Determine the [x, y] coordinate at the center of the cell enclosing the given text.  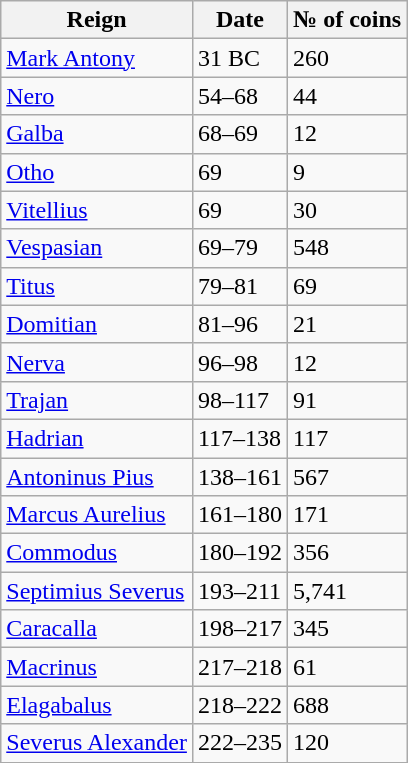
31 BC [240, 58]
161–180 [240, 515]
81–96 [240, 324]
Macrinus [97, 667]
9 [346, 172]
Otho [97, 172]
44 [346, 96]
Antoninus Pius [97, 477]
356 [346, 553]
Trajan [97, 400]
Date [240, 20]
Caracalla [97, 629]
Commodus [97, 553]
Nerva [97, 362]
Mark Antony [97, 58]
567 [346, 477]
30 [346, 210]
688 [346, 705]
21 [346, 324]
260 [346, 58]
Marcus Aurelius [97, 515]
Domitian [97, 324]
Severus Alexander [97, 743]
218–222 [240, 705]
120 [346, 743]
180–192 [240, 553]
91 [346, 400]
98–117 [240, 400]
№ of coins [346, 20]
Titus [97, 286]
54–68 [240, 96]
138–161 [240, 477]
Vitellius [97, 210]
548 [346, 248]
79–81 [240, 286]
117 [346, 438]
Septimius Severus [97, 591]
68–69 [240, 134]
217–218 [240, 667]
69–79 [240, 248]
Nero [97, 96]
117–138 [240, 438]
Reign [97, 20]
Elagabalus [97, 705]
5,741 [346, 591]
Galba [97, 134]
222–235 [240, 743]
345 [346, 629]
96–98 [240, 362]
Vespasian [97, 248]
Hadrian [97, 438]
198–217 [240, 629]
193–211 [240, 591]
61 [346, 667]
171 [346, 515]
